Detect which cell encompasses the target text, then output its (X, Y) center coordinate. 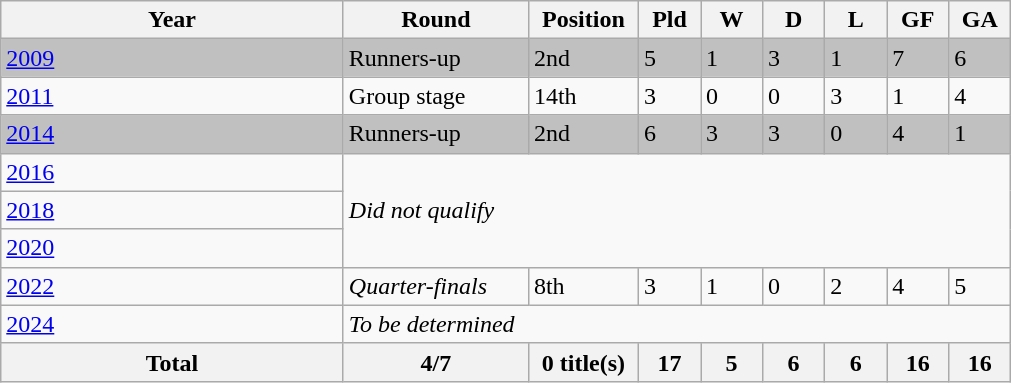
0 title(s) (583, 362)
2016 (172, 172)
Did not qualify (677, 210)
2020 (172, 248)
D (794, 20)
GA (980, 20)
GF (918, 20)
Pld (669, 20)
Position (583, 20)
W (731, 20)
17 (669, 362)
2022 (172, 286)
To be determined (677, 324)
2024 (172, 324)
Year (172, 20)
2014 (172, 134)
14th (583, 96)
2018 (172, 210)
L (856, 20)
7 (918, 58)
Quarter-finals (436, 286)
2009 (172, 58)
8th (583, 286)
Round (436, 20)
Group stage (436, 96)
Total (172, 362)
2011 (172, 96)
4/7 (436, 362)
2 (856, 286)
